Identify which cell holds the provided text, then report its [x, y] central coordinate. 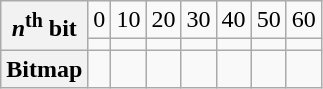
20 [164, 20]
Bitmap [44, 69]
50 [268, 20]
10 [128, 20]
60 [304, 20]
nth bit [44, 26]
40 [234, 20]
0 [100, 20]
30 [198, 20]
